Output the (X, Y) coordinate of the center of the cell containing the given text.  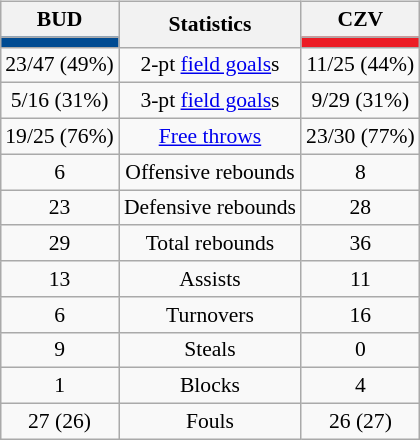
Free throws (210, 136)
Fouls (210, 421)
27 (26) (60, 421)
Blocks (210, 386)
4 (360, 386)
9 (60, 350)
5/16 (31%) (60, 101)
9/29 (31%) (360, 101)
1 (60, 386)
3-pt field goalss (210, 101)
Turnovers (210, 314)
Assists (210, 279)
11/25 (44%) (360, 65)
11 (360, 279)
13 (60, 279)
CZV (360, 19)
Steals (210, 350)
36 (360, 243)
23/30 (77%) (360, 136)
29 (60, 243)
Offensive rebounds (210, 172)
19/25 (76%) (60, 136)
8 (360, 172)
23/47 (49%) (60, 65)
Defensive rebounds (210, 208)
2-pt field goalss (210, 65)
0 (360, 350)
Total rebounds (210, 243)
Statistics (210, 24)
26 (27) (360, 421)
BUD (60, 19)
28 (360, 208)
16 (360, 314)
23 (60, 208)
